Determine the [x, y] coordinate at the center of the cell enclosing the given text.  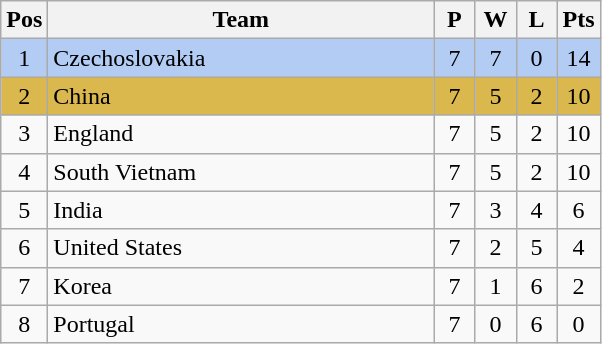
China [241, 96]
Team [241, 20]
L [536, 20]
United States [241, 248]
India [241, 210]
Portugal [241, 324]
Pos [24, 20]
Czechoslovakia [241, 58]
8 [24, 324]
Korea [241, 286]
England [241, 134]
14 [578, 58]
P [454, 20]
W [496, 20]
South Vietnam [241, 172]
Pts [578, 20]
